Find where the given text appears and provide that cell's center as [X, Y] coordinate. 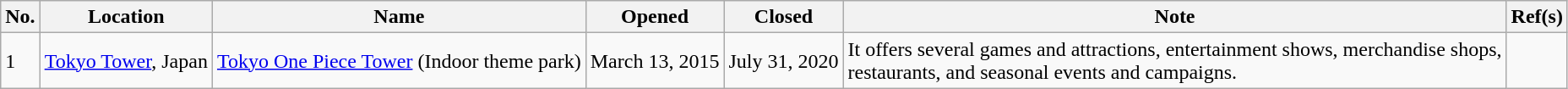
March 13, 2015 [655, 61]
Tokyo Tower, Japan [126, 61]
Note [1174, 17]
Name [399, 17]
Closed [784, 17]
Opened [655, 17]
Ref(s) [1537, 17]
1 [20, 61]
It offers several games and attractions, entertainment shows, merchandise shops,restaurants, and seasonal events and campaigns. [1174, 61]
July 31, 2020 [784, 61]
No. [20, 17]
Location [126, 17]
Tokyo One Piece Tower (Indoor theme park) [399, 61]
